Detect which cell encompasses the target text, then output its (X, Y) center coordinate. 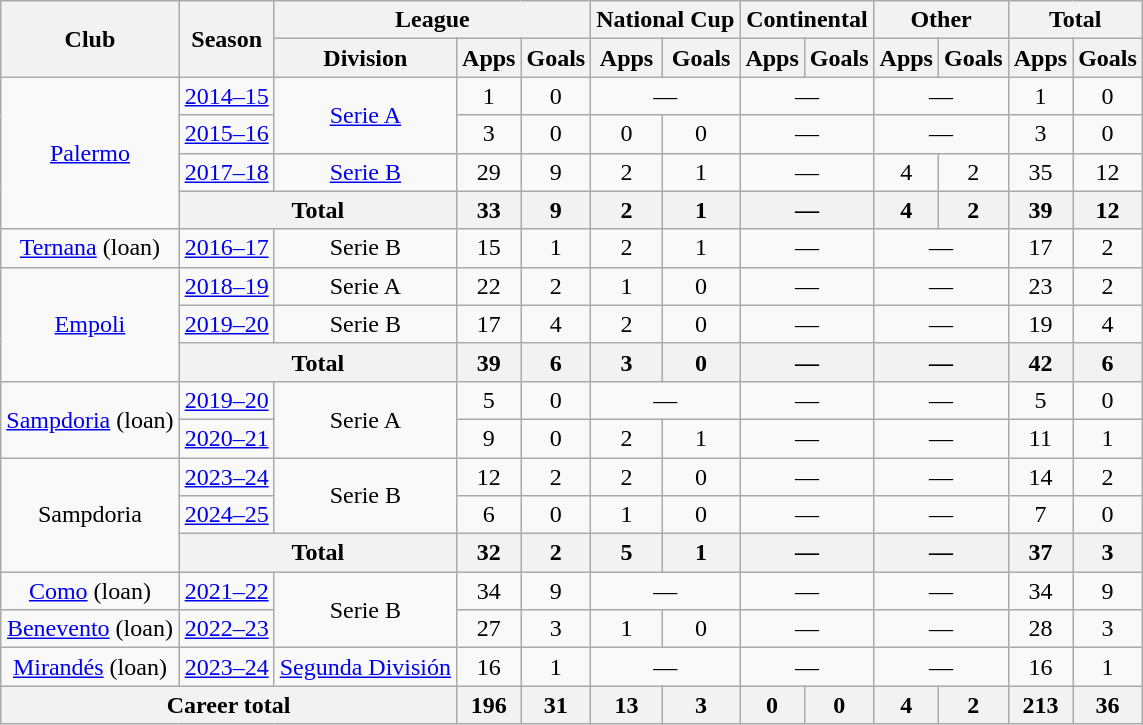
Benevento (loan) (90, 629)
Career total (229, 705)
29 (489, 172)
Other (941, 20)
Sampdoria (loan) (90, 419)
196 (489, 705)
Mirandés (loan) (90, 667)
42 (1040, 362)
2017–18 (226, 172)
2014–15 (226, 96)
19 (1040, 324)
35 (1040, 172)
13 (627, 705)
2022–23 (226, 629)
28 (1040, 629)
213 (1040, 705)
27 (489, 629)
2016–17 (226, 248)
2024–25 (226, 515)
23 (1040, 286)
22 (489, 286)
2018–19 (226, 286)
Season (226, 39)
11 (1040, 438)
Continental (807, 20)
Segunda División (365, 667)
Club (90, 39)
2020–21 (226, 438)
Como (loan) (90, 591)
Ternana (loan) (90, 248)
Empoli (90, 324)
32 (489, 553)
Sampdoria (90, 515)
Palermo (90, 153)
2015–16 (226, 134)
33 (489, 210)
National Cup (666, 20)
2021–22 (226, 591)
7 (1040, 515)
36 (1108, 705)
31 (556, 705)
37 (1040, 553)
14 (1040, 477)
15 (489, 248)
Division (365, 58)
League (432, 20)
